Pinpoint the cell where the given text exists, returning its [X, Y] midpoint coordinate. 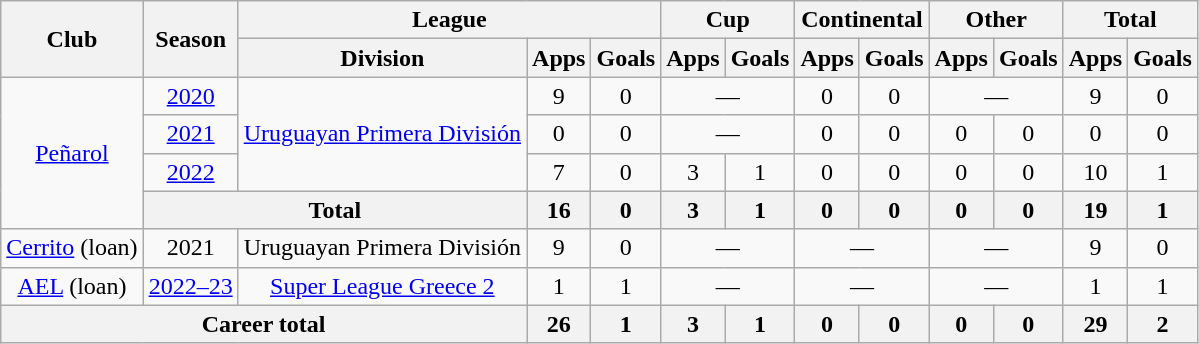
Season [190, 39]
Cup [728, 20]
29 [1095, 324]
26 [559, 324]
2022–23 [190, 286]
2020 [190, 96]
Division [382, 58]
Cerrito (loan) [72, 248]
16 [559, 210]
Club [72, 39]
Peñarol [72, 153]
7 [559, 172]
Career total [264, 324]
Other [996, 20]
10 [1095, 172]
19 [1095, 210]
League [450, 20]
Super League Greece 2 [382, 286]
2022 [190, 172]
Continental [862, 20]
2 [1163, 324]
AEL (loan) [72, 286]
